Scan for the cell matching the given text and deliver its (x, y) coordinate at center. 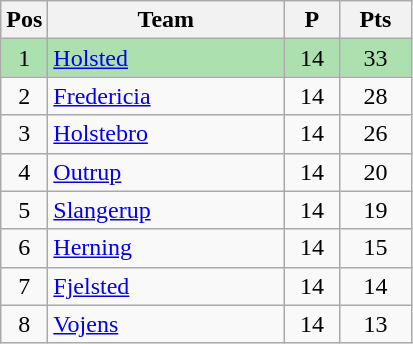
28 (376, 96)
Holstebro (166, 134)
P (312, 20)
Fjelsted (166, 286)
20 (376, 172)
Pts (376, 20)
5 (24, 210)
19 (376, 210)
Holsted (166, 58)
Herning (166, 248)
6 (24, 248)
33 (376, 58)
26 (376, 134)
7 (24, 286)
4 (24, 172)
Fredericia (166, 96)
Outrup (166, 172)
Slangerup (166, 210)
13 (376, 324)
1 (24, 58)
Vojens (166, 324)
8 (24, 324)
Team (166, 20)
15 (376, 248)
Pos (24, 20)
2 (24, 96)
3 (24, 134)
